Detect which cell encompasses the target text, then output its (x, y) center coordinate. 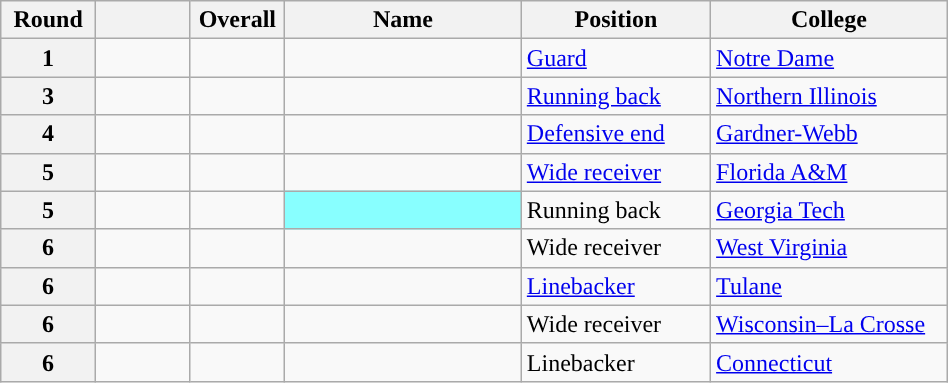
Round (48, 20)
West Virginia (830, 248)
Notre Dame (830, 58)
Defensive end (616, 134)
Georgia Tech (830, 210)
Guard (616, 58)
Overall (238, 20)
Position (616, 20)
Northern Illinois (830, 96)
College (830, 20)
Florida A&M (830, 172)
4 (48, 134)
3 (48, 96)
1 (48, 58)
Tulane (830, 286)
Name (404, 20)
Connecticut (830, 362)
Gardner-Webb (830, 134)
Wisconsin–La Crosse (830, 324)
